For the text-containing cell, return its midpoint in (X, Y) coordinate format. 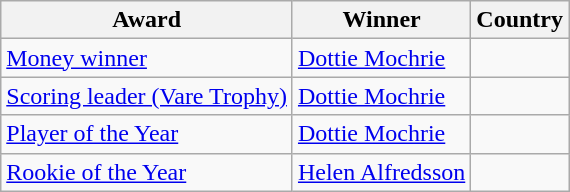
Award (147, 20)
Winner (381, 20)
Helen Alfredsson (381, 172)
Rookie of the Year (147, 172)
Player of the Year (147, 134)
Money winner (147, 58)
Scoring leader (Vare Trophy) (147, 96)
Country (520, 20)
